Provide the (x, y) coordinate of the cell's center where the given text is located.  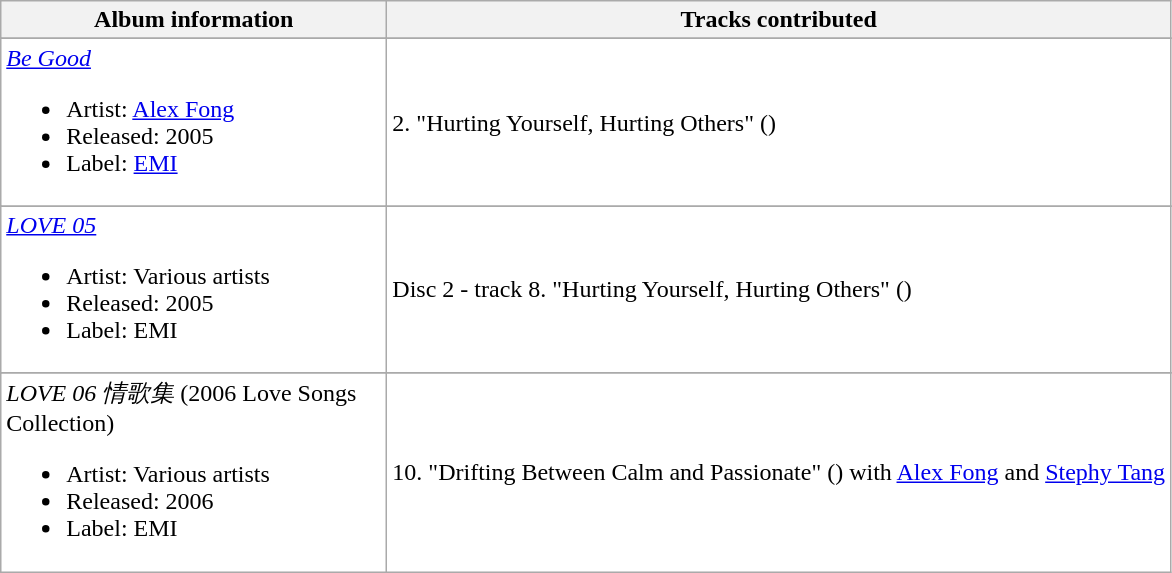
LOVE 06 情歌集 (2006 Love Songs Collection)Artist: Various artistsReleased: 2006Label: EMI (194, 472)
Disc 2 - track 8. "Hurting Yourself, Hurting Others" () (779, 290)
Album information (194, 20)
Tracks contributed (779, 20)
Be GoodArtist: Alex FongReleased: 2005Label: EMI (194, 122)
2. "Hurting Yourself, Hurting Others" () (779, 122)
10. "Drifting Between Calm and Passionate" () with Alex Fong and Stephy Tang (779, 472)
LOVE 05Artist: Various artistsReleased: 2005Label: EMI (194, 290)
